Pinpoint the cell where the given text exists, returning its [x, y] midpoint coordinate. 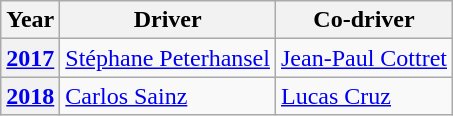
2018 [30, 96]
Carlos Sainz [168, 96]
Driver [168, 20]
Stéphane Peterhansel [168, 58]
Lucas Cruz [364, 96]
2017 [30, 58]
Jean-Paul Cottret [364, 58]
Co-driver [364, 20]
Year [30, 20]
